Detect which cell encompasses the target text, then output its [x, y] center coordinate. 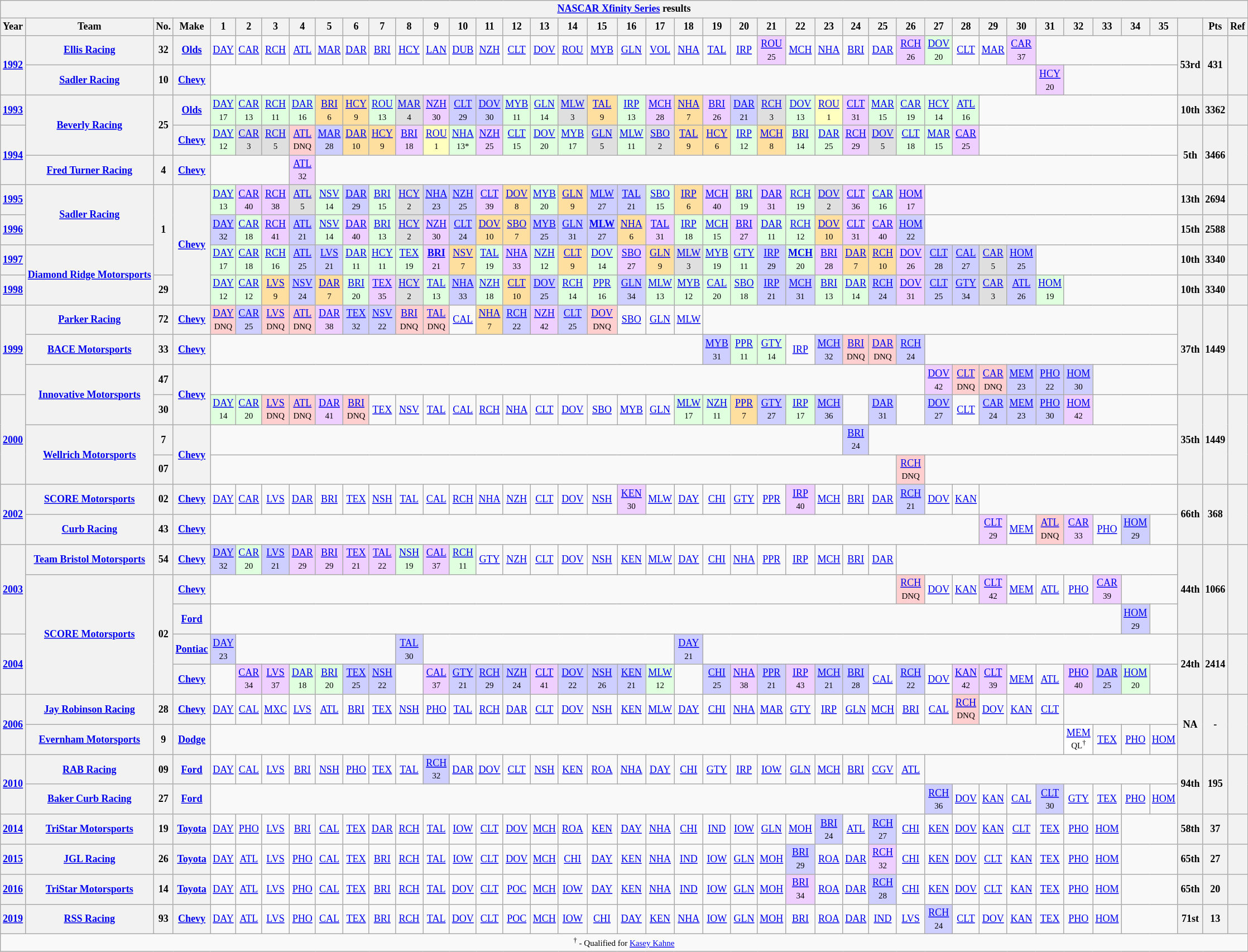
GLN5 [602, 140]
Pts [1216, 27]
CLT24 [463, 230]
MXC [276, 709]
CLTDNQ [966, 379]
HCY20 [1050, 80]
6 [356, 27]
22 [800, 27]
TEX32 [356, 320]
CLT15 [517, 140]
Parker Racing [89, 320]
Ref [1238, 27]
SBO18 [744, 290]
37 [1216, 829]
LAN [436, 50]
2002 [13, 515]
1997 [13, 260]
DOV14 [602, 260]
2010 [13, 785]
RCH38 [276, 200]
ATL5 [303, 200]
TEX25 [356, 679]
CAR16 [883, 200]
2003 [13, 589]
CLT42 [993, 589]
3362 [1216, 110]
RCH28 [883, 889]
GTY34 [966, 290]
TEX19 [409, 260]
94th [1190, 785]
DOV22 [573, 679]
RCH5 [276, 140]
CAR33 [1078, 530]
RCH16 [276, 260]
Evernham Motorsports [89, 739]
CAR12 [249, 290]
DOV25 [545, 290]
1992 [13, 65]
47 [163, 379]
DOV31 [911, 290]
TALDNQ [436, 320]
CAR39 [1107, 589]
RCH12 [800, 230]
CLT10 [517, 290]
DOV26 [911, 260]
ROU [573, 50]
Pontiac [192, 650]
NA [1190, 724]
NSV24 [303, 290]
31 [1050, 27]
TAL30 [409, 650]
431 [1216, 65]
Innovative Motorsports [89, 394]
Fred Turner Racing [89, 170]
NSV7 [463, 260]
2014 [13, 829]
13th [1190, 200]
MCH36 [829, 410]
SBO7 [517, 230]
GTY21 [463, 679]
PHO22 [1050, 379]
Diamond Ridge Motorsports [89, 275]
Curb Racing [89, 530]
IRP12 [744, 140]
DOV8 [517, 200]
MYB12 [689, 290]
DOV42 [939, 379]
MCH40 [717, 200]
8 [409, 27]
16 [632, 27]
CAL20 [717, 290]
Ellis Racing [89, 50]
No. [163, 27]
SBO15 [660, 200]
NHA13* [463, 140]
NASCAR Xfinity Series results [624, 9]
SBO2 [660, 140]
CLT30 [1050, 799]
DAR21 [744, 110]
MCH32 [829, 350]
17 [660, 27]
BRI6 [329, 110]
2019 [13, 919]
HOM42 [1078, 410]
RCH41 [276, 230]
MLW13 [660, 290]
34 [1135, 27]
2006 [13, 724]
MYB11 [517, 110]
2015 [13, 859]
HOM30 [1078, 379]
3 [276, 27]
MYB17 [573, 140]
MLW17 [689, 410]
IRP43 [800, 679]
ATL26 [1021, 290]
RCH27 [883, 829]
MEMQL† [1078, 739]
DAR10 [356, 140]
1999 [13, 349]
09 [163, 770]
† - Qualified for Kasey Kahne [624, 943]
ROU25 [771, 50]
2016 [13, 889]
NHA23 [436, 200]
DOV30 [489, 110]
HOM20 [1135, 679]
BRI15 [382, 200]
CARDNQ [993, 379]
RCH26 [911, 50]
Make [192, 27]
MLW12 [660, 679]
CAR34 [249, 679]
Wellrich Motorsports [89, 454]
DOV5 [883, 140]
1993 [13, 110]
MYB25 [545, 230]
IRP13 [632, 110]
1998 [13, 290]
HOM17 [911, 200]
1066 [1216, 589]
DOV13 [800, 110]
DAR40 [356, 230]
Team [89, 27]
RCH10 [883, 260]
NHA6 [632, 230]
IRP21 [771, 290]
PHO30 [1050, 410]
66th [1190, 515]
Jay Robinson Racing [89, 709]
NZH11 [717, 410]
24th [1190, 664]
- [1216, 724]
MAR4 [409, 110]
DAYDNQ [223, 320]
BRI26 [717, 110]
93 [163, 919]
GTY14 [771, 350]
TAL13 [436, 290]
DAR14 [856, 290]
HCY [409, 50]
BRI27 [744, 230]
DOVDNQ [602, 320]
15th [1190, 230]
IRP18 [689, 230]
NSV [409, 410]
BRI19 [744, 200]
IRP17 [800, 410]
Year [13, 27]
RSS Racing [89, 919]
BRI18 [409, 140]
VOL [660, 50]
CAR5 [993, 260]
MCH15 [717, 230]
5 [329, 27]
CAR37 [1021, 50]
23 [829, 27]
LVS9 [276, 290]
MCH20 [800, 260]
NZH12 [545, 260]
SBO27 [632, 260]
Team Bristol Motorsports [89, 560]
24 [856, 27]
DAR38 [329, 320]
3466 [1216, 155]
BRI14 [800, 140]
GLN31 [573, 230]
CAR13 [249, 110]
DAR18 [303, 679]
GLN34 [632, 290]
ATL16 [966, 110]
LVS37 [276, 679]
1996 [13, 230]
MYB19 [717, 260]
HCY11 [382, 260]
PPR21 [771, 679]
CHI25 [717, 679]
DAY14 [223, 410]
RCH21 [911, 499]
DAR41 [329, 410]
DOV27 [939, 410]
PPR7 [744, 410]
DOV2 [829, 200]
MYB31 [717, 350]
1994 [13, 155]
CLT9 [573, 260]
RCH36 [939, 799]
GLN14 [545, 110]
2 [249, 27]
HCY6 [717, 140]
07 [163, 469]
35th [1190, 440]
CGV [883, 770]
MCH21 [829, 679]
195 [1216, 785]
HCY14 [939, 110]
JGL Racing [89, 859]
MCH8 [771, 140]
CLT28 [939, 260]
TEX35 [382, 290]
TAL21 [632, 200]
72 [163, 320]
NSH19 [409, 560]
ROU13 [382, 110]
2588 [1216, 230]
15 [602, 27]
MLW11 [632, 140]
5th [1190, 155]
ATL32 [303, 170]
43 [163, 530]
71st [1190, 919]
CAR19 [911, 110]
368 [1216, 515]
IRP29 [771, 260]
21 [771, 27]
NHA38 [744, 679]
53rd [1190, 65]
RAB Racing [89, 770]
18 [689, 27]
ATL21 [303, 230]
TAL22 [382, 560]
KAN42 [966, 679]
RCH19 [800, 200]
RCH14 [573, 290]
58th [1190, 829]
Dodge [192, 739]
IRP6 [689, 200]
54 [163, 560]
PHO40 [1078, 679]
12 [517, 27]
GTY11 [744, 260]
CAL27 [966, 260]
NZH42 [545, 320]
NSV22 [382, 320]
2004 [13, 664]
CLT18 [911, 140]
1995 [13, 200]
TEX21 [356, 560]
NSH22 [382, 679]
NSH26 [602, 679]
IRP40 [800, 499]
BRI34 [800, 889]
MCH31 [800, 290]
2000 [13, 440]
BACE Motorsports [89, 350]
MYB20 [545, 200]
CLT36 [856, 200]
DAY21 [689, 650]
DUB [463, 50]
PPR11 [744, 350]
ATL25 [303, 260]
TAL31 [660, 230]
DAR16 [303, 110]
TAL19 [489, 260]
HOM22 [911, 230]
2694 [1216, 200]
KEN21 [632, 679]
DARDNQ [883, 350]
Baker Curb Racing [89, 799]
PPR16 [602, 290]
MAR28 [329, 140]
KEN30 [632, 499]
MCH28 [660, 110]
NZH24 [517, 679]
11 [489, 27]
37th [1190, 349]
NZH18 [489, 290]
CLT41 [545, 679]
HOM25 [1021, 260]
DAY13 [223, 200]
2414 [1216, 664]
HOM19 [1050, 290]
BRI21 [436, 260]
35 [1164, 27]
Beverly Racing [89, 125]
CAR24 [993, 410]
DAY23 [223, 650]
GTY27 [771, 410]
RCH3 [771, 110]
44th [1190, 589]
